Scan for the cell matching the given text and deliver its [X, Y] coordinate at center. 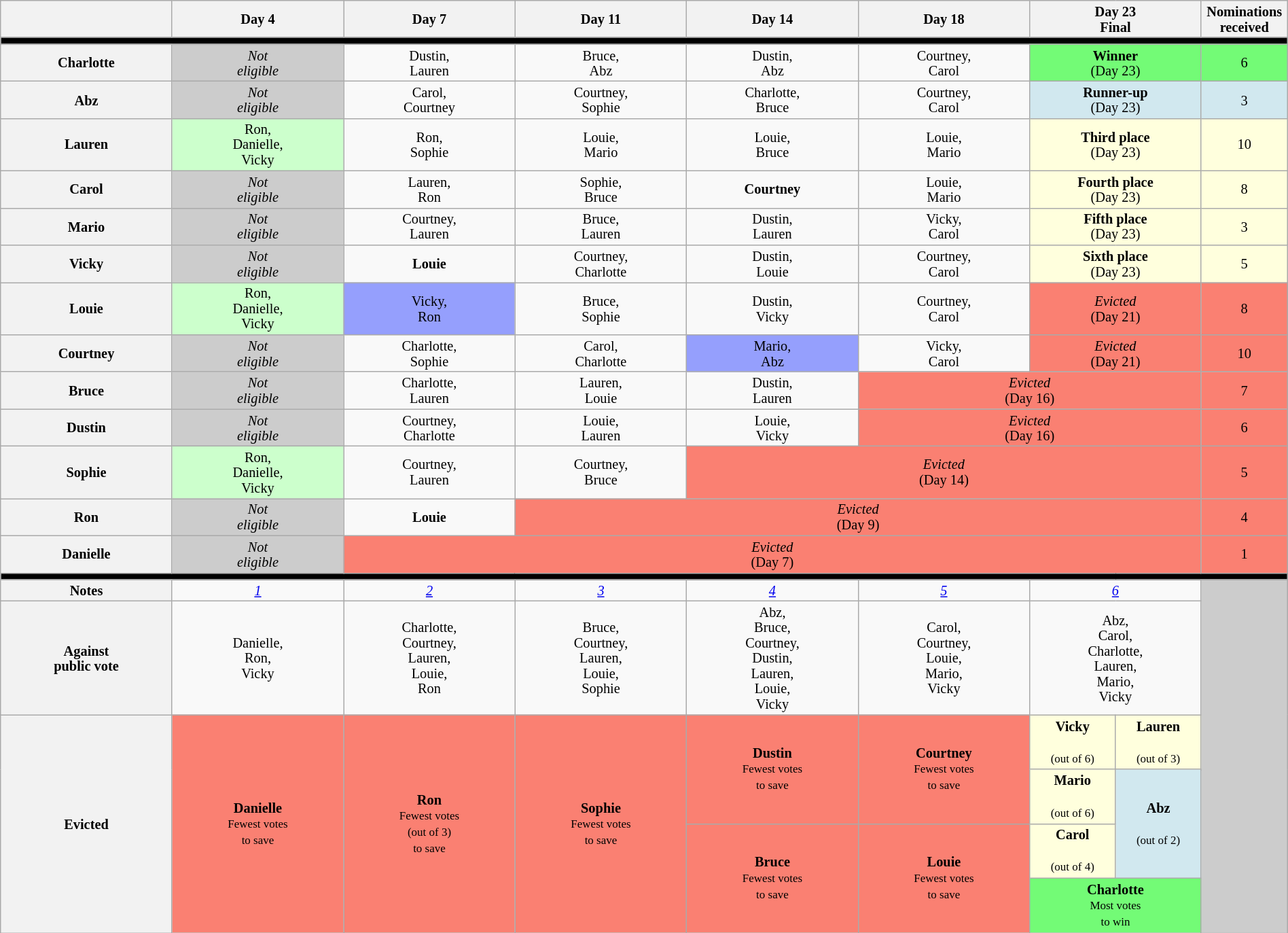
Vicky,Ron [429, 309]
Abz(out of 2) [1158, 824]
Sophie [86, 472]
Mario(out of 6) [1073, 796]
Louie,Lauren [601, 428]
Vicky(out of 6) [1073, 742]
Charlotte,Courtney,Lauren,Louie,Ron [429, 658]
Lauren,Ron [429, 189]
Sixth place(Day 23) [1115, 264]
Dustin,Vicky [772, 309]
Notes [86, 590]
Third place(Day 23) [1115, 144]
Evicted(Day 7) [772, 554]
7 [1245, 390]
Ron,Sophie [429, 144]
Mario [86, 227]
Danielle,Ron,Vicky [257, 658]
Charlotte [86, 63]
Lauren,Louie [601, 390]
Mario,Abz [772, 353]
Carol(out of 4) [1073, 851]
Courtney,Bruce [601, 472]
Abz,Carol,Charlotte,Lauren,Mario,Vicky [1115, 658]
Carol [86, 189]
Charlotte,Lauren [429, 390]
Fifth place(Day 23) [1115, 227]
Carol,Charlotte [601, 353]
Ron [86, 516]
Bruce,Lauren [601, 227]
Bruce [86, 390]
Charlotte,Bruce [772, 99]
Dustin [86, 428]
DustinFewest votesto save [772, 769]
Evicted [86, 824]
Bruce,Sophie [601, 309]
Winner(Day 23) [1115, 63]
Evicted(Day 9) [858, 516]
RonFewest votes(out of 3)to save [429, 824]
Bruce,Abz [601, 63]
LouieFewest votesto save [944, 878]
Abz [86, 99]
Dustin,Louie [772, 264]
CourtneyFewest votesto save [944, 769]
2 [429, 590]
Bruce,Courtney,Lauren,Louie,Sophie [601, 658]
Danielle [86, 554]
Day 11 [601, 19]
DanielleFewest votesto save [257, 824]
Evicted(Day 14) [944, 472]
Day 23Final [1115, 19]
Lauren [86, 144]
Louie,Vicky [772, 428]
BruceFewest votesto save [772, 878]
Charlotte,Sophie [429, 353]
Nominationsreceived [1245, 19]
Vicky [86, 264]
Carol,Courtney [429, 99]
Runner-up(Day 23) [1115, 99]
Abz,Bruce,Courtney,Dustin,Lauren,Louie,Vicky [772, 658]
Dustin,Abz [772, 63]
Courtney,Sophie [601, 99]
Day 4 [257, 19]
Carol,Courtney,Louie,Mario,Vicky [944, 658]
Sophie,Bruce [601, 189]
Day 18 [944, 19]
Againstpublic vote [86, 658]
CharlotteMost votesto win [1115, 905]
Day 7 [429, 19]
SophieFewest votesto save [601, 824]
Fourth place(Day 23) [1115, 189]
Louie,Bruce [772, 144]
Lauren(out of 3) [1158, 742]
Day 14 [772, 19]
